Identify which cell holds the provided text, then report its [x, y] central coordinate. 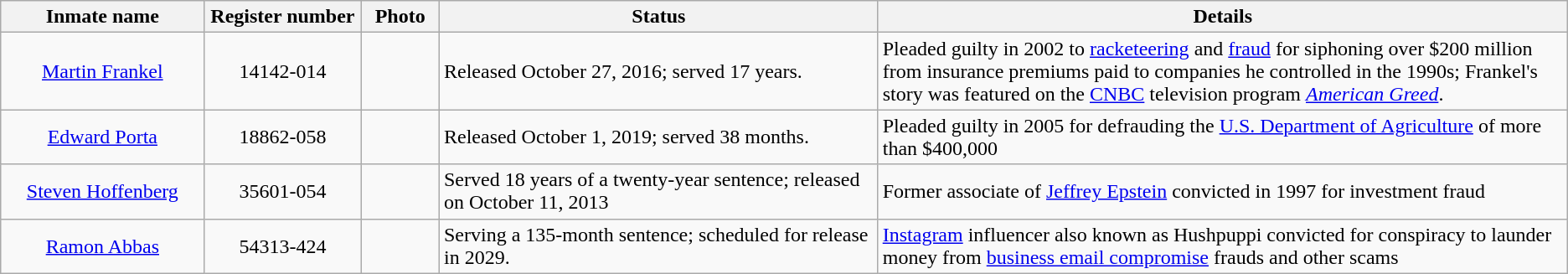
Pleaded guilty in 2005 for defrauding the U.S. Department of Agriculture of more than $400,000 [1223, 137]
Photo [400, 17]
Edward Porta [102, 137]
Status [658, 17]
Instagram influencer also known as Hushpuppi convicted for conspiracy to launder money from business email compromise frauds and other scams [1223, 246]
Released October 1, 2019; served 38 months. [658, 137]
35601-054 [283, 191]
Inmate name [102, 17]
Details [1223, 17]
Serving a 135-month sentence; scheduled for release in 2029. [658, 246]
54313-424 [283, 246]
Martin Frankel [102, 71]
18862-058 [283, 137]
Register number [283, 17]
Steven Hoffenberg [102, 191]
Ramon Abbas [102, 246]
14142-014 [283, 71]
Former associate of Jeffrey Epstein convicted in 1997 for investment fraud [1223, 191]
Served 18 years of a twenty-year sentence; released on October 11, 2013 [658, 191]
Released October 27, 2016; served 17 years. [658, 71]
